Output the (X, Y) coordinate of the center of the cell containing the given text.  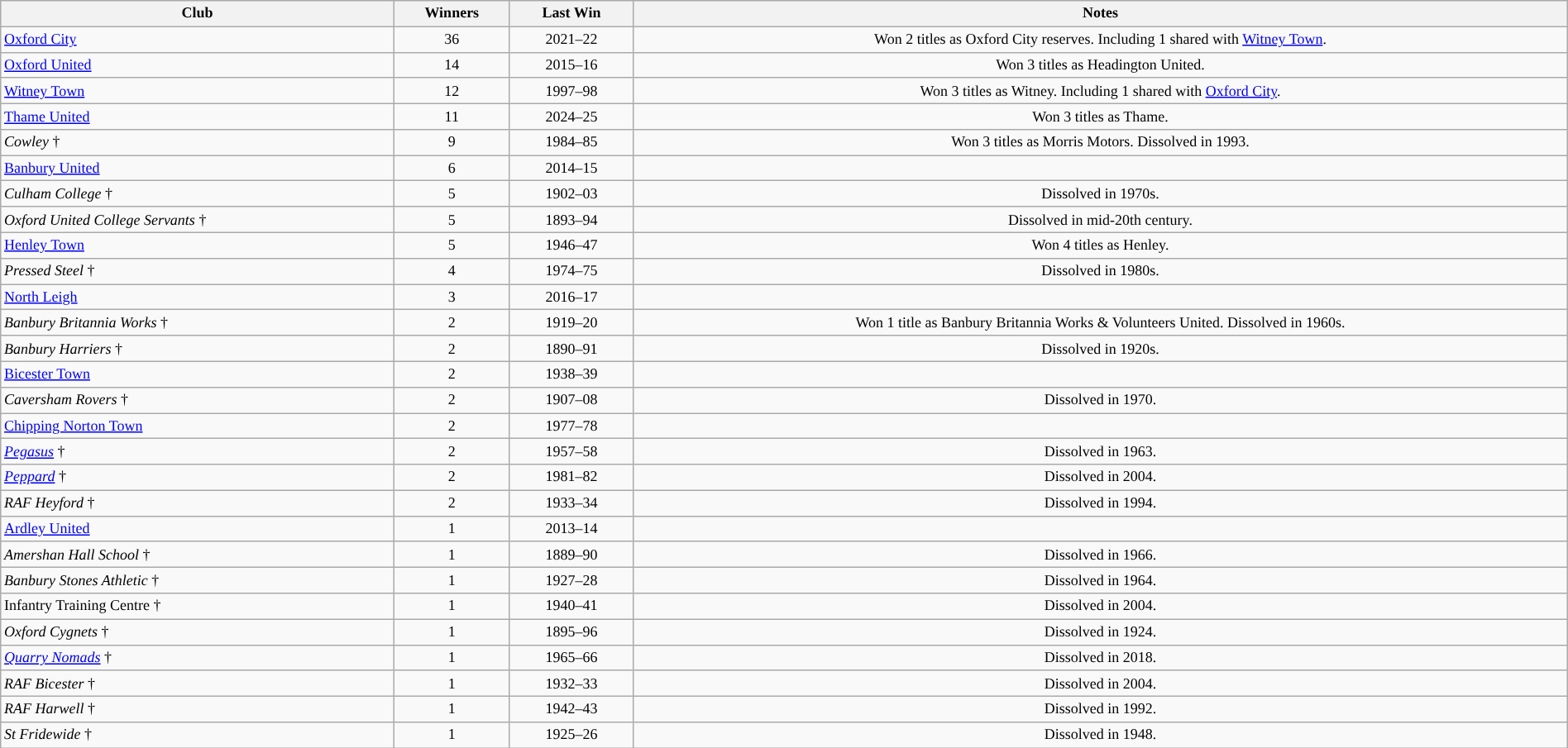
1907–08 (571, 400)
Oxford United College Servants † (198, 220)
1925–26 (571, 736)
12 (452, 91)
Notes (1101, 13)
Won 2 titles as Oxford City reserves. Including 1 shared with Witney Town. (1101, 40)
Banbury United (198, 169)
Oxford Cygnets † (198, 631)
Witney Town (198, 91)
1933–34 (571, 503)
Dissolved in 1948. (1101, 736)
2024–25 (571, 116)
4 (452, 271)
1893–94 (571, 220)
1946–47 (571, 245)
Banbury Harriers † (198, 349)
1981–82 (571, 478)
Culham College † (198, 193)
36 (452, 40)
Winners (452, 13)
1974–75 (571, 271)
Dissolved in 1994. (1101, 503)
Dissolved in 1964. (1101, 580)
Caversham Rovers † (198, 400)
14 (452, 64)
Chipping Norton Town (198, 426)
Pressed Steel † (198, 271)
Dissolved in mid-20th century. (1101, 220)
Dissolved in 2018. (1101, 658)
Ardley United (198, 529)
Won 4 titles as Henley. (1101, 245)
Dissolved in 1966. (1101, 554)
1919–20 (571, 322)
RAF Harwell † (198, 709)
St Fridewide † (198, 736)
Peppard † (198, 478)
1938–39 (571, 374)
RAF Bicester † (198, 683)
1890–91 (571, 349)
Dissolved in 1963. (1101, 451)
1965–66 (571, 658)
Henley Town (198, 245)
Last Win (571, 13)
Won 3 titles as Thame. (1101, 116)
1889–90 (571, 554)
Oxford United (198, 64)
2021–22 (571, 40)
Club (198, 13)
1942–43 (571, 709)
Dissolved in 1920s. (1101, 349)
Pegasus † (198, 451)
Banbury Stones Athletic † (198, 580)
Dissolved in 1992. (1101, 709)
Amershan Hall School † (198, 554)
2015–16 (571, 64)
Cowley † (198, 142)
6 (452, 169)
RAF Heyford † (198, 503)
North Leigh (198, 298)
Won 1 title as Banbury Britannia Works & Volunteers United. Dissolved in 1960s. (1101, 322)
Infantry Training Centre † (198, 607)
Bicester Town (198, 374)
Won 3 titles as Witney. Including 1 shared with Oxford City. (1101, 91)
1957–58 (571, 451)
Dissolved in 1970s. (1101, 193)
11 (452, 116)
1895–96 (571, 631)
1977–78 (571, 426)
1932–33 (571, 683)
Dissolved in 1970. (1101, 400)
Dissolved in 1924. (1101, 631)
Dissolved in 1980s. (1101, 271)
Thame United (198, 116)
9 (452, 142)
1927–28 (571, 580)
1984–85 (571, 142)
3 (452, 298)
Won 3 titles as Headington United. (1101, 64)
Quarry Nomads † (198, 658)
Banbury Britannia Works † (198, 322)
1940–41 (571, 607)
2016–17 (571, 298)
1997–98 (571, 91)
2013–14 (571, 529)
Oxford City (198, 40)
Won 3 titles as Morris Motors. Dissolved in 1993. (1101, 142)
1902–03 (571, 193)
2014–15 (571, 169)
